Find where the given text appears and provide that cell's center as (X, Y) coordinate. 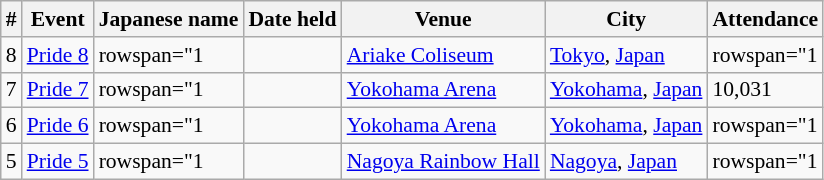
5 (12, 162)
Nagoya Rainbow Hall (444, 162)
Tokyo, Japan (626, 55)
Japanese name (169, 19)
Event (58, 19)
7 (12, 90)
# (12, 19)
City (626, 19)
6 (12, 126)
Pride 6 (58, 126)
10,031 (765, 90)
Pride 8 (58, 55)
Venue (444, 19)
Nagoya, Japan (626, 162)
Attendance (765, 19)
Ariake Coliseum (444, 55)
Date held (292, 19)
Pride 5 (58, 162)
Pride 7 (58, 90)
8 (12, 55)
